From the cell containing the given text, extract its center point as (x, y) coordinate. 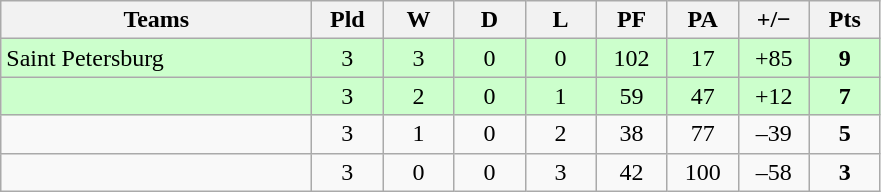
38 (632, 134)
42 (632, 172)
59 (632, 96)
D (490, 20)
102 (632, 58)
+12 (774, 96)
100 (702, 172)
77 (702, 134)
9 (844, 58)
–39 (774, 134)
Saint Petersburg (156, 58)
PF (632, 20)
L (560, 20)
–58 (774, 172)
17 (702, 58)
+85 (774, 58)
5 (844, 134)
Teams (156, 20)
7 (844, 96)
47 (702, 96)
Pts (844, 20)
W (418, 20)
+/− (774, 20)
Pld (348, 20)
PA (702, 20)
